Provide the (X, Y) coordinate of the cell's center where the given text is located.  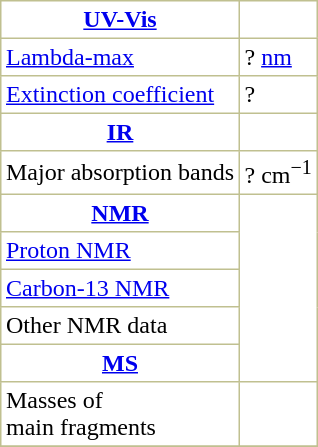
NMR (120, 214)
? nm (278, 57)
Carbon-13 NMR (120, 289)
UV-Vis (120, 20)
? cm−1 (278, 173)
Extinction coefficient (120, 95)
Major absorption bands (120, 173)
IR (120, 132)
Lambda-max (120, 57)
Proton NMR (120, 251)
MS (120, 364)
Masses of main fragments (120, 414)
Other NMR data (120, 326)
? (278, 95)
